Detect which cell encompasses the target text, then output its [X, Y] center coordinate. 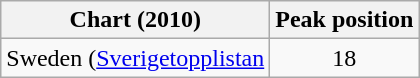
Sweden (Sverigetopplistan [136, 58]
Chart (2010) [136, 20]
18 [344, 58]
Peak position [344, 20]
